Search for the cell housing the specified text and yield its [x, y] center coordinate. 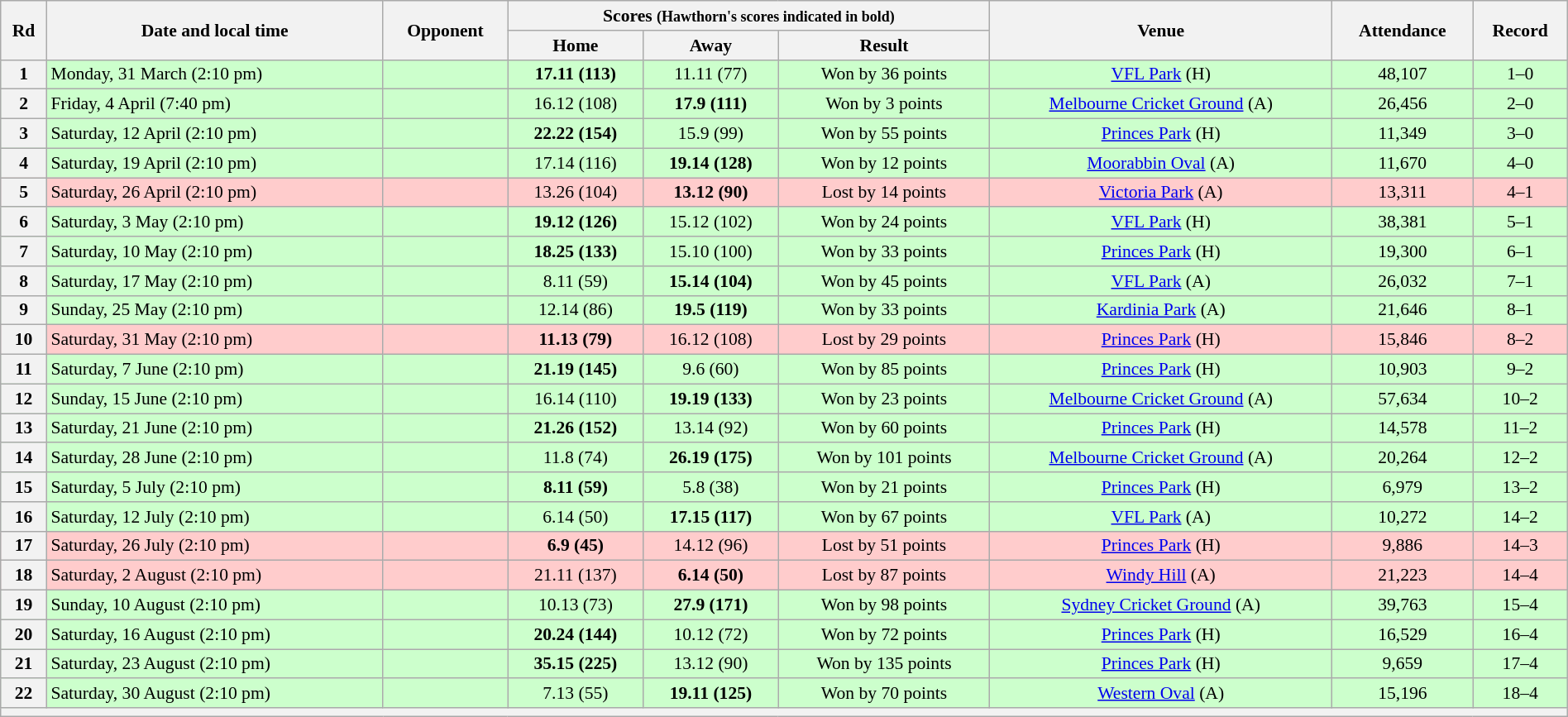
16,529 [1403, 634]
14–4 [1520, 576]
4–1 [1520, 193]
Saturday, 2 August (2:10 pm) [214, 576]
13,311 [1403, 193]
19.12 (126) [576, 222]
19.14 (128) [711, 163]
Saturday, 12 July (2:10 pm) [214, 517]
3 [24, 134]
Lost by 87 points [884, 576]
17.9 (111) [711, 104]
Saturday, 16 August (2:10 pm) [214, 634]
Moorabbin Oval (A) [1161, 163]
Won by 45 points [884, 281]
3–0 [1520, 134]
18 [24, 576]
13.14 (92) [711, 428]
16–4 [1520, 634]
Western Oval (A) [1161, 694]
Venue [1161, 30]
Result [884, 45]
2–0 [1520, 104]
9,659 [1403, 664]
Saturday, 19 April (2:10 pm) [214, 163]
6.9 (45) [576, 546]
19.5 (119) [711, 310]
Away [711, 45]
Saturday, 10 May (2:10 pm) [214, 251]
Sunday, 10 August (2:10 pm) [214, 605]
Rd [24, 30]
12–2 [1520, 458]
9 [24, 310]
Won by 85 points [884, 370]
Won by 101 points [884, 458]
Opponent [445, 30]
11 [24, 370]
Scores (Hawthorn's scores indicated in bold) [749, 16]
Lost by 14 points [884, 193]
21 [24, 664]
38,381 [1403, 222]
20,264 [1403, 458]
48,107 [1403, 74]
10.12 (72) [711, 634]
5.8 (38) [711, 487]
10.13 (73) [576, 605]
Won by 72 points [884, 634]
35.15 (225) [576, 664]
7–1 [1520, 281]
19.11 (125) [711, 694]
Date and local time [214, 30]
26.19 (175) [711, 458]
22.22 (154) [576, 134]
26,456 [1403, 104]
10–2 [1520, 399]
9–2 [1520, 370]
Saturday, 26 July (2:10 pm) [214, 546]
20.24 (144) [576, 634]
1 [24, 74]
Sunday, 15 June (2:10 pm) [214, 399]
Won by 3 points [884, 104]
Saturday, 5 July (2:10 pm) [214, 487]
Won by 98 points [884, 605]
8 [24, 281]
Victoria Park (A) [1161, 193]
Won by 36 points [884, 74]
11,670 [1403, 163]
5–1 [1520, 222]
21.19 (145) [576, 370]
15 [24, 487]
11–2 [1520, 428]
7.13 (55) [576, 694]
15–4 [1520, 605]
26,032 [1403, 281]
27.9 (171) [711, 605]
10 [24, 340]
6 [24, 222]
10,272 [1403, 517]
10,903 [1403, 370]
Saturday, 26 April (2:10 pm) [214, 193]
13 [24, 428]
Monday, 31 March (2:10 pm) [214, 74]
Kardinia Park (A) [1161, 310]
Saturday, 12 April (2:10 pm) [214, 134]
13–2 [1520, 487]
Attendance [1403, 30]
Won by 23 points [884, 399]
14 [24, 458]
15.10 (100) [711, 251]
11,349 [1403, 134]
1–0 [1520, 74]
7 [24, 251]
Won by 12 points [884, 163]
Won by 60 points [884, 428]
6,979 [1403, 487]
Saturday, 21 June (2:10 pm) [214, 428]
Won by 67 points [884, 517]
8–2 [1520, 340]
Saturday, 30 August (2:10 pm) [214, 694]
11.11 (77) [711, 74]
18.25 (133) [576, 251]
20 [24, 634]
22 [24, 694]
6–1 [1520, 251]
Saturday, 23 August (2:10 pm) [214, 664]
8–1 [1520, 310]
Saturday, 17 May (2:10 pm) [214, 281]
Windy Hill (A) [1161, 576]
15,846 [1403, 340]
17–4 [1520, 664]
19 [24, 605]
57,634 [1403, 399]
11.8 (74) [576, 458]
Saturday, 7 June (2:10 pm) [214, 370]
9,886 [1403, 546]
21,223 [1403, 576]
Won by 55 points [884, 134]
12.14 (86) [576, 310]
21,646 [1403, 310]
Lost by 29 points [884, 340]
Won by 135 points [884, 664]
Record [1520, 30]
39,763 [1403, 605]
19,300 [1403, 251]
15.9 (99) [711, 134]
Sydney Cricket Ground (A) [1161, 605]
Saturday, 3 May (2:10 pm) [214, 222]
4 [24, 163]
Lost by 51 points [884, 546]
17 [24, 546]
Won by 24 points [884, 222]
16 [24, 517]
Won by 21 points [884, 487]
Won by 70 points [884, 694]
5 [24, 193]
17.15 (117) [711, 517]
Saturday, 28 June (2:10 pm) [214, 458]
14.12 (96) [711, 546]
21.26 (152) [576, 428]
17.14 (116) [576, 163]
4–0 [1520, 163]
14–2 [1520, 517]
Sunday, 25 May (2:10 pm) [214, 310]
13.26 (104) [576, 193]
15,196 [1403, 694]
2 [24, 104]
9.6 (60) [711, 370]
Saturday, 31 May (2:10 pm) [214, 340]
15.12 (102) [711, 222]
11.13 (79) [576, 340]
Friday, 4 April (7:40 pm) [214, 104]
18–4 [1520, 694]
16.14 (110) [576, 399]
12 [24, 399]
14,578 [1403, 428]
21.11 (137) [576, 576]
Home [576, 45]
14–3 [1520, 546]
15.14 (104) [711, 281]
17.11 (113) [576, 74]
19.19 (133) [711, 399]
